Capture the cell that displays the provided text and extract its [x, y] central coordinate. 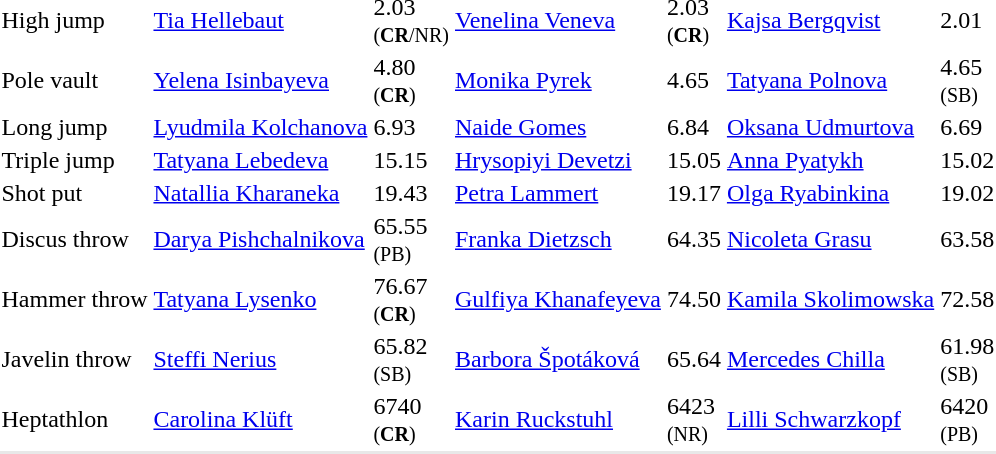
Gulfiya Khanafeyeva [558, 300]
65.64 [694, 360]
72.58 [968, 300]
Triple jump [74, 160]
65.82(SB) [412, 360]
6423(NR) [694, 420]
Steffi Nerius [260, 360]
61.98(SB) [968, 360]
Mercedes Chilla [830, 360]
Franka Dietzsch [558, 240]
Hammer throw [74, 300]
Carolina Klüft [260, 420]
Tatyana Lebedeva [260, 160]
Oksana Udmurtova [830, 127]
Kamila Skolimowska [830, 300]
4.65 [694, 80]
Karin Ruckstuhl [558, 420]
6.84 [694, 127]
6.69 [968, 127]
Monika Pyrek [558, 80]
19.02 [968, 193]
Petra Lammert [558, 193]
Nicoleta Grasu [830, 240]
Darya Pishchalnikova [260, 240]
Natallia Kharaneka [260, 193]
Olga Ryabinkina [830, 193]
6420(PB) [968, 420]
Tatyana Polnova [830, 80]
Anna Pyatykh [830, 160]
Tatyana Lysenko [260, 300]
Lilli Schwarzkopf [830, 420]
4.65(SB) [968, 80]
76.67(CR) [412, 300]
15.15 [412, 160]
Barbora Špotáková [558, 360]
65.55(PB) [412, 240]
Naide Gomes [558, 127]
6.93 [412, 127]
74.50 [694, 300]
Shot put [74, 193]
64.35 [694, 240]
15.05 [694, 160]
63.58 [968, 240]
Pole vault [74, 80]
Heptathlon [74, 420]
Javelin throw [74, 360]
15.02 [968, 160]
19.43 [412, 193]
Yelena Isinbayeva [260, 80]
Discus throw [74, 240]
4.80(CR) [412, 80]
Hrysopiyi Devetzi [558, 160]
19.17 [694, 193]
Long jump [74, 127]
6740(CR) [412, 420]
Lyudmila Kolchanova [260, 127]
